Provide the (x, y) coordinate of the cell's center where the given text is located.  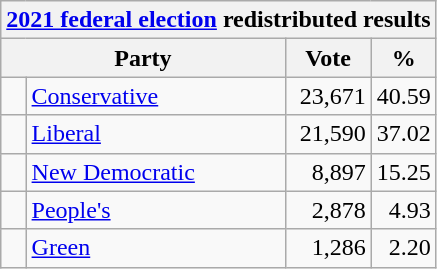
Vote (328, 58)
People's (156, 210)
Liberal (156, 134)
2,878 (328, 210)
New Democratic (156, 172)
37.02 (404, 134)
Green (156, 248)
Conservative (156, 96)
40.59 (404, 96)
4.93 (404, 210)
Party (143, 58)
8,897 (328, 172)
23,671 (328, 96)
15.25 (404, 172)
2021 federal election redistributed results (218, 20)
21,590 (328, 134)
2.20 (404, 248)
1,286 (328, 248)
% (404, 58)
